From the cell containing the given text, extract its center point as [X, Y] coordinate. 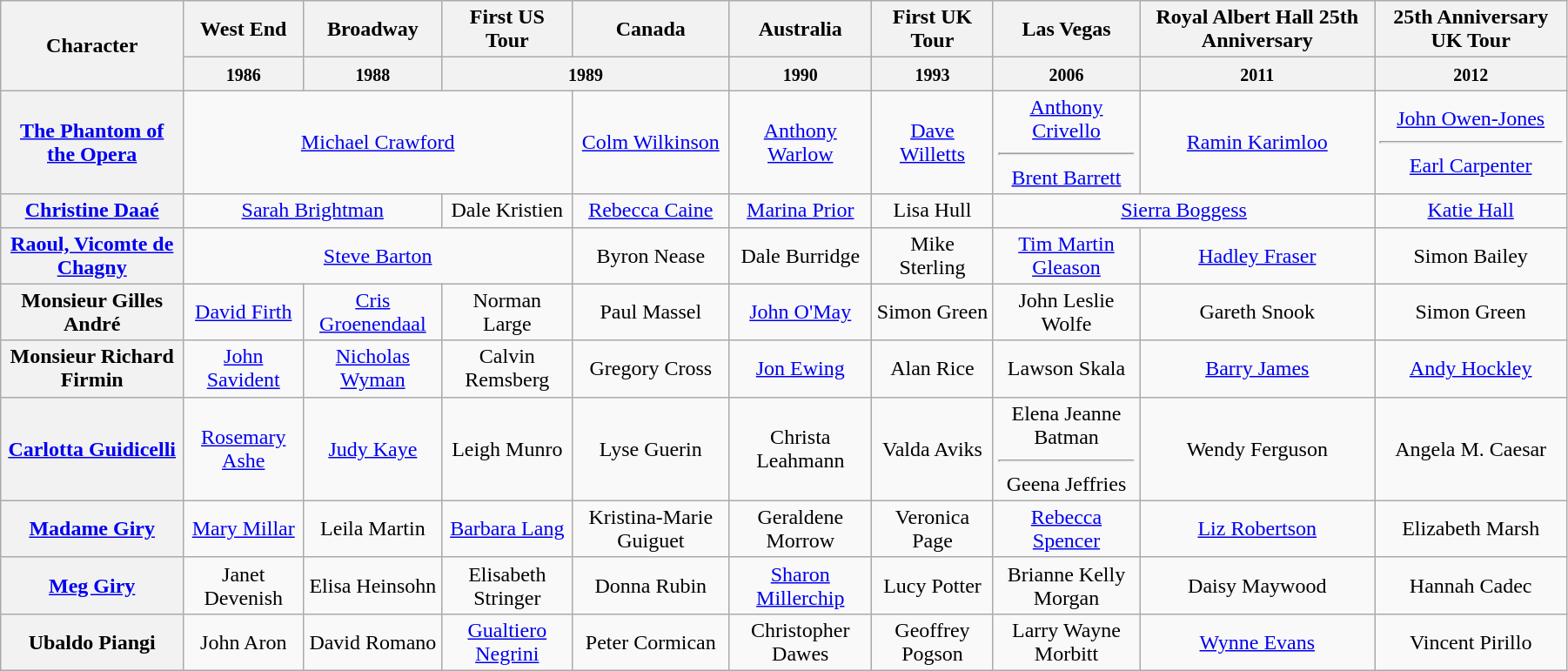
Las Vegas [1066, 30]
2006 [1066, 74]
Lucy Potter [933, 585]
Christine Daaé [92, 211]
Elena Jeanne Batman Geena Jeffries [1066, 449]
Jon Ewing [801, 369]
John Leslie Wolfe [1066, 312]
1989 [586, 74]
Geraldene Morrow [801, 529]
Dave Willetts [933, 143]
John Savident [244, 369]
Rebecca Caine [651, 211]
Canada [651, 30]
Monsieur Gilles André [92, 312]
Gareth Snook [1257, 312]
Marina Prior [801, 211]
Rosemary Ashe [244, 449]
2012 [1471, 74]
Angela M. Caesar [1471, 449]
Meg Giry [92, 585]
Katie Hall [1471, 211]
Peter Cormican [651, 642]
Larry Wayne Morbitt [1066, 642]
Nicholas Wyman [372, 369]
2011 [1257, 74]
Carlotta Guidicelli [92, 449]
Geoffrey Pogson [933, 642]
Hadley Fraser [1257, 256]
Leila Martin [372, 529]
Elizabeth Marsh [1471, 529]
Raoul, Vicomte de Chagny [92, 256]
Lisa Hull [933, 211]
Donna Rubin [651, 585]
Steve Barton [378, 256]
Christopher Dawes [801, 642]
The Phantom of the Opera [92, 143]
David Firth [244, 312]
Australia [801, 30]
Cris Groenendaal [372, 312]
Brianne Kelly Morgan [1066, 585]
Simon Bailey [1471, 256]
Royal Albert Hall 25th Anniversary [1257, 30]
1988 [372, 74]
Sharon Millerchip [801, 585]
Kristina-Marie Guiguet [651, 529]
Monsieur Richard Firmin [92, 369]
Dale Kristien [507, 211]
First UK Tour [933, 30]
Liz Robertson [1257, 529]
Christa Leahmann [801, 449]
Ubaldo Piangi [92, 642]
Ramin Karimloo [1257, 143]
Sarah Brightman [313, 211]
Sierra Boggess [1183, 211]
Leigh Munro [507, 449]
Gregory Cross [651, 369]
Norman Large [507, 312]
Wendy Ferguson [1257, 449]
Anthony CrivelloBrent Barrett [1066, 143]
Rebecca Spencer [1066, 529]
Elisabeth Stringer [507, 585]
Judy Kaye [372, 449]
Barry James [1257, 369]
Andy Hockley [1471, 369]
Colm Wilkinson [651, 143]
Veronica Page [933, 529]
Elisa Heinsohn [372, 585]
Vincent Pirillo [1471, 642]
Paul Massel [651, 312]
Tim Martin Gleason [1066, 256]
Barbara Lang [507, 529]
Valda Aviks [933, 449]
Anthony Warlow [801, 143]
First US Tour [507, 30]
Madame Giry [92, 529]
Daisy Maywood [1257, 585]
Michael Crawford [378, 143]
Lyse Guerin [651, 449]
West End [244, 30]
Mary Millar [244, 529]
John Aron [244, 642]
Broadway [372, 30]
Mike Sterling [933, 256]
Gualtiero Negrini [507, 642]
Lawson Skala [1066, 369]
Wynne Evans [1257, 642]
1986 [244, 74]
David Romano [372, 642]
John O'May [801, 312]
Dale Burridge [801, 256]
1993 [933, 74]
Hannah Cadec [1471, 585]
1990 [801, 74]
Alan Rice [933, 369]
Calvin Remsberg [507, 369]
John Owen-JonesEarl Carpenter [1471, 143]
25th Anniversary UK Tour [1471, 30]
Janet Devenish [244, 585]
Character [92, 45]
Byron Nease [651, 256]
